Identify which cell holds the provided text, then report its (X, Y) central coordinate. 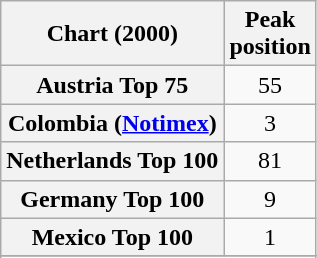
9 (270, 199)
Peakposition (270, 34)
55 (270, 85)
Germany Top 100 (112, 199)
1 (270, 237)
Netherlands Top 100 (112, 161)
81 (270, 161)
3 (270, 123)
Colombia (Notimex) (112, 123)
Mexico Top 100 (112, 237)
Austria Top 75 (112, 85)
Chart (2000) (112, 34)
